Provide the [x, y] coordinate of the cell's center where the given text is located.  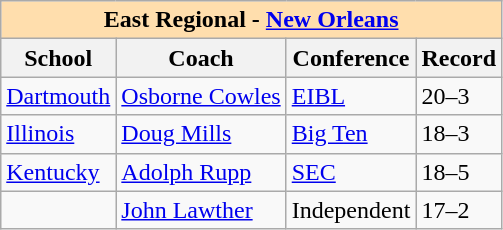
Conference [351, 58]
Doug Mills [201, 134]
Illinois [58, 134]
SEC [351, 172]
18–5 [459, 172]
Adolph Rupp [201, 172]
Record [459, 58]
17–2 [459, 210]
School [58, 58]
EIBL [351, 96]
Kentucky [58, 172]
Coach [201, 58]
Osborne Cowles [201, 96]
Independent [351, 210]
Big Ten [351, 134]
John Lawther [201, 210]
18–3 [459, 134]
East Regional - New Orleans [252, 20]
20–3 [459, 96]
Dartmouth [58, 96]
